Determine the (x, y) coordinate at the center of the cell enclosing the given text.  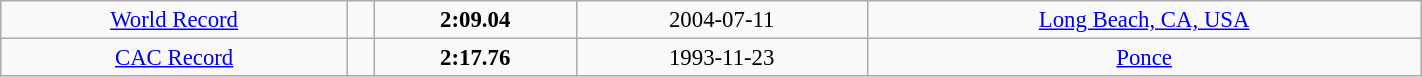
CAC Record (174, 58)
World Record (174, 20)
1993-11-23 (722, 58)
2:17.76 (475, 58)
Long Beach, CA, USA (1144, 20)
Ponce (1144, 58)
2004-07-11 (722, 20)
2:09.04 (475, 20)
